From the cell containing the given text, extract its center point as (x, y) coordinate. 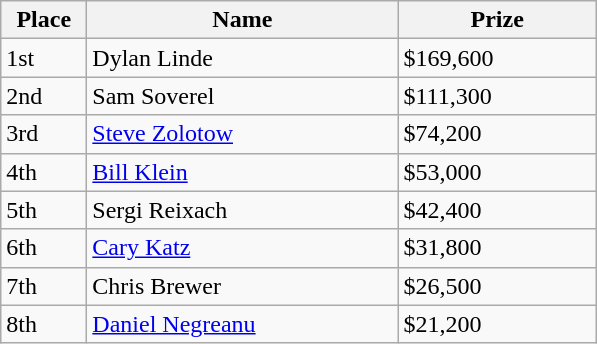
Sam Soverel (242, 96)
2nd (44, 96)
Prize (498, 20)
$26,500 (498, 286)
$169,600 (498, 58)
Chris Brewer (242, 286)
3rd (44, 134)
$21,200 (498, 324)
Daniel Negreanu (242, 324)
1st (44, 58)
6th (44, 248)
$111,300 (498, 96)
$42,400 (498, 210)
Dylan Linde (242, 58)
Sergi Reixach (242, 210)
Name (242, 20)
$74,200 (498, 134)
8th (44, 324)
$31,800 (498, 248)
7th (44, 286)
Place (44, 20)
Cary Katz (242, 248)
$53,000 (498, 172)
5th (44, 210)
4th (44, 172)
Bill Klein (242, 172)
Steve Zolotow (242, 134)
